Search for the cell housing the specified text and yield its [X, Y] center coordinate. 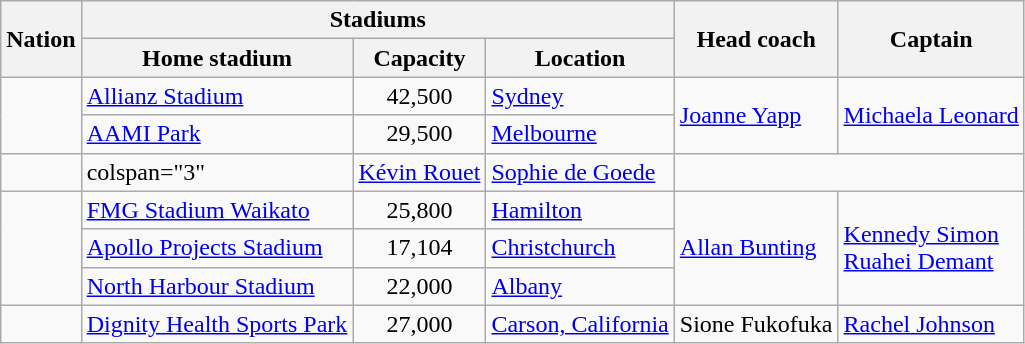
colspan="3" [217, 172]
AAMI Park [217, 134]
42,500 [420, 96]
Kennedy SimonRuahei Demant [931, 248]
Dignity Health Sports Park [217, 324]
27,000 [420, 324]
Kévin Rouet [420, 172]
Joanne Yapp [756, 115]
17,104 [420, 248]
Sophie de Goede [580, 172]
Michaela Leonard [931, 115]
FMG Stadium Waikato [217, 210]
Rachel Johnson [931, 324]
Nation [41, 39]
Allianz Stadium [217, 96]
Location [580, 58]
Melbourne [580, 134]
Stadiums [378, 20]
Apollo Projects Stadium [217, 248]
Carson, California [580, 324]
Sydney [580, 96]
Sione Fukofuka [756, 324]
Captain [931, 39]
Home stadium [217, 58]
Christchurch [580, 248]
Allan Bunting [756, 248]
29,500 [420, 134]
Capacity [420, 58]
Albany [580, 286]
North Harbour Stadium [217, 286]
22,000 [420, 286]
Head coach [756, 39]
Hamilton [580, 210]
25,800 [420, 210]
